For the text-containing cell, return its midpoint in (X, Y) coordinate format. 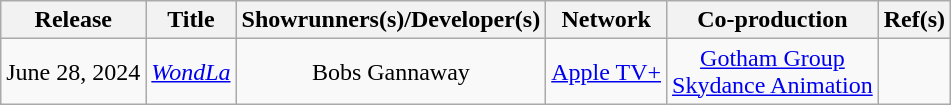
Network (606, 20)
Release (74, 20)
Co-production (773, 20)
June 28, 2024 (74, 72)
Showrunners(s)/Developer(s) (391, 20)
Gotham GroupSkydance Animation (773, 72)
Bobs Gannaway (391, 72)
Apple TV+ (606, 72)
WondLa (191, 72)
Ref(s) (914, 20)
Title (191, 20)
